Find where the given text appears and provide that cell's center as [x, y] coordinate. 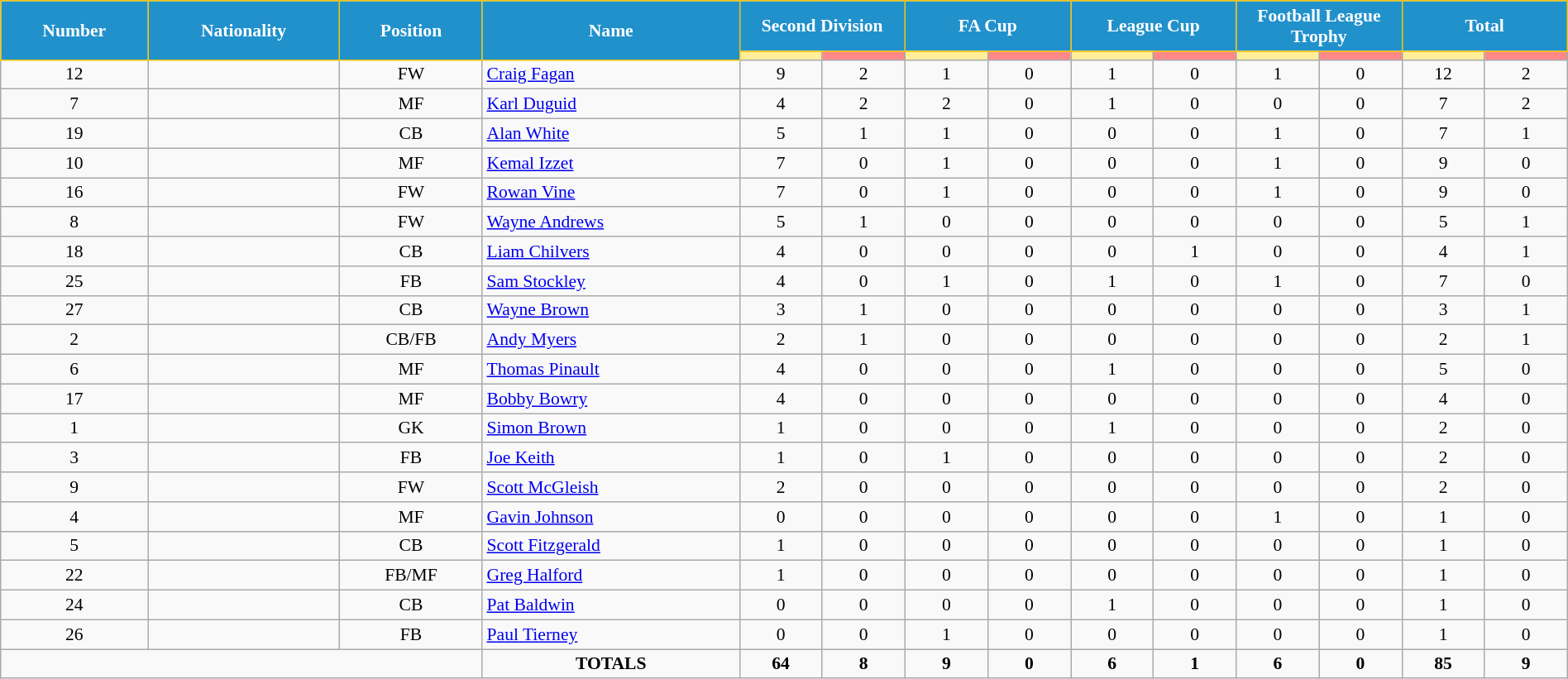
Greg Halford [610, 576]
Sam Stockley [610, 281]
Total [1484, 26]
Wayne Andrews [610, 222]
Thomas Pinault [610, 370]
Pat Baldwin [610, 605]
Scott Fitzgerald [610, 546]
64 [781, 664]
Karl Duguid [610, 104]
FA Cup [987, 26]
Second Division [822, 26]
Football League Trophy [1319, 26]
Rowan Vine [610, 193]
League Cup [1153, 26]
19 [74, 134]
Paul Tierney [610, 634]
10 [74, 163]
CB/FB [412, 340]
24 [74, 605]
Simon Brown [610, 428]
Scott McGleish [610, 487]
Alan White [610, 134]
Position [412, 30]
TOTALS [610, 664]
85 [1443, 664]
Nationality [244, 30]
27 [74, 310]
GK [412, 428]
Wayne Brown [610, 310]
25 [74, 281]
Joe Keith [610, 458]
Andy Myers [610, 340]
16 [74, 193]
Number [74, 30]
17 [74, 399]
18 [74, 251]
Kemal Izzet [610, 163]
Craig Fagan [610, 74]
Gavin Johnson [610, 517]
26 [74, 634]
Liam Chilvers [610, 251]
FB/MF [412, 576]
22 [74, 576]
Bobby Bowry [610, 399]
Name [610, 30]
